Output the [x, y] coordinate of the center of the cell containing the given text.  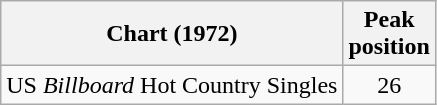
Peakposition [389, 34]
26 [389, 85]
Chart (1972) [172, 34]
US Billboard Hot Country Singles [172, 85]
